Find where the given text appears and provide that cell's center as [X, Y] coordinate. 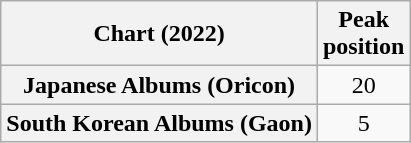
Japanese Albums (Oricon) [160, 85]
Chart (2022) [160, 34]
Peakposition [363, 34]
South Korean Albums (Gaon) [160, 123]
5 [363, 123]
20 [363, 85]
